Determine the [X, Y] coordinate at the center of the cell enclosing the given text.  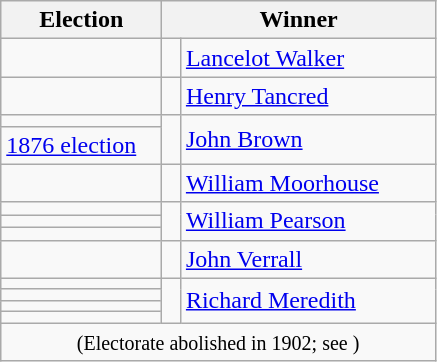
Election [82, 20]
Richard Meredith [308, 300]
William Pearson [308, 221]
Winner [299, 20]
(Electorate abolished in 1902; see ) [218, 341]
Henry Tancred [308, 96]
Lancelot Walker [308, 58]
William Moorhouse [308, 183]
John Brown [308, 140]
John Verrall [308, 259]
1876 election [82, 145]
